For the text-containing cell, return its midpoint in [X, Y] coordinate format. 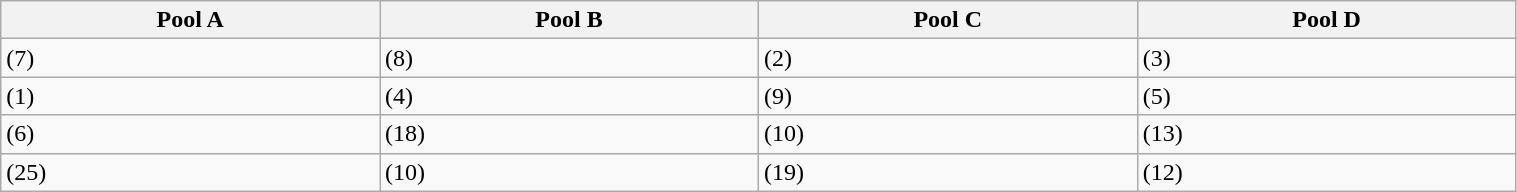
(1) [190, 96]
(12) [1326, 172]
(2) [948, 58]
(6) [190, 134]
(5) [1326, 96]
(9) [948, 96]
(4) [570, 96]
(7) [190, 58]
Pool B [570, 20]
Pool D [1326, 20]
(19) [948, 172]
Pool C [948, 20]
(3) [1326, 58]
(25) [190, 172]
Pool A [190, 20]
(18) [570, 134]
(13) [1326, 134]
(8) [570, 58]
